Provide the [x, y] coordinate of the cell's center where the given text is located.  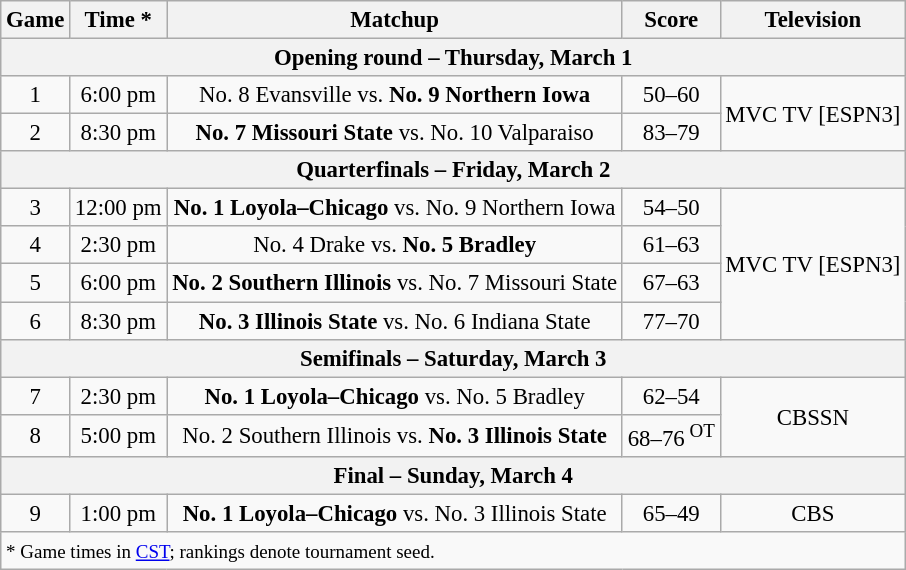
83–79 [671, 133]
Opening round – Thursday, March 1 [454, 58]
6 [36, 321]
5:00 pm [118, 435]
No. 2 Southern Illinois vs. No. 7 Missouri State [395, 283]
* Game times in CST; rankings denote tournament seed. [454, 551]
12:00 pm [118, 208]
77–70 [671, 321]
1:00 pm [118, 513]
No. 4 Drake vs. No. 5 Bradley [395, 245]
CBS [813, 513]
No. 1 Loyola–Chicago vs. No. 3 Illinois State [395, 513]
50–60 [671, 95]
No. 7 Missouri State vs. No. 10 Valparaiso [395, 133]
Final – Sunday, March 4 [454, 476]
54–50 [671, 208]
Television [813, 20]
Semifinals – Saturday, March 3 [454, 358]
CBSSN [813, 417]
61–63 [671, 245]
No. 1 Loyola–Chicago vs. No. 9 Northern Iowa [395, 208]
9 [36, 513]
Matchup [395, 20]
Quarterfinals – Friday, March 2 [454, 170]
4 [36, 245]
5 [36, 283]
Time * [118, 20]
No. 2 Southern Illinois vs. No. 3 Illinois State [395, 435]
65–49 [671, 513]
68–76 OT [671, 435]
2 [36, 133]
Score [671, 20]
1 [36, 95]
Game [36, 20]
3 [36, 208]
No. 8 Evansville vs. No. 9 Northern Iowa [395, 95]
7 [36, 396]
67–63 [671, 283]
No. 1 Loyola–Chicago vs. No. 5 Bradley [395, 396]
No. 3 Illinois State vs. No. 6 Indiana State [395, 321]
8 [36, 435]
62–54 [671, 396]
